Extract the (x, y) coordinate from the center of the cell holding the provided text.  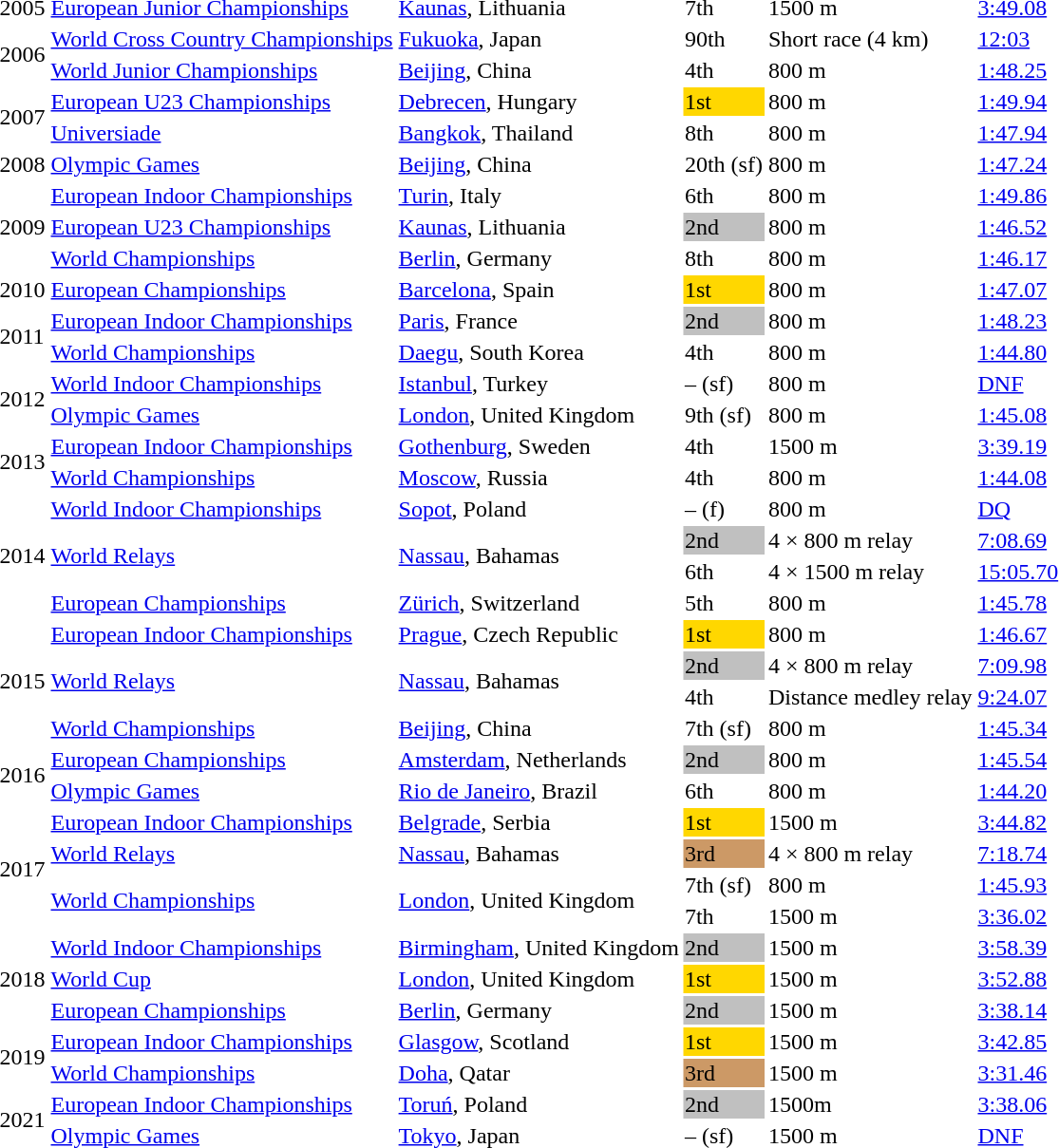
Turin, Italy (539, 196)
5th (724, 603)
90th (724, 39)
Gothenburg, Sweden (539, 446)
Universiade (222, 133)
– (sf) (724, 384)
Zürich, Switzerland (539, 603)
– (f) (724, 509)
Toruń, Poland (539, 1104)
Birmingham, United Kingdom (539, 948)
Belgrade, Serbia (539, 822)
World Cup (222, 979)
1500m (870, 1104)
Bangkok, Thailand (539, 133)
Sopot, Poland (539, 509)
Prague, Czech Republic (539, 634)
Rio de Janeiro, Brazil (539, 791)
Fukuoka, Japan (539, 39)
Amsterdam, Netherlands (539, 760)
9th (sf) (724, 415)
World Junior Championships (222, 70)
4 × 1500 m relay (870, 572)
Istanbul, Turkey (539, 384)
Barcelona, Spain (539, 290)
Doha, Qatar (539, 1073)
World Cross Country Championships (222, 39)
Moscow, Russia (539, 478)
Daegu, South Korea (539, 352)
7th (724, 916)
Short race (4 km) (870, 39)
Distance medley relay (870, 697)
Debrecen, Hungary (539, 102)
20th (sf) (724, 164)
Kaunas, Lithuania (539, 227)
Paris, France (539, 321)
Glasgow, Scotland (539, 1042)
